From the cell containing the given text, extract its center point as (x, y) coordinate. 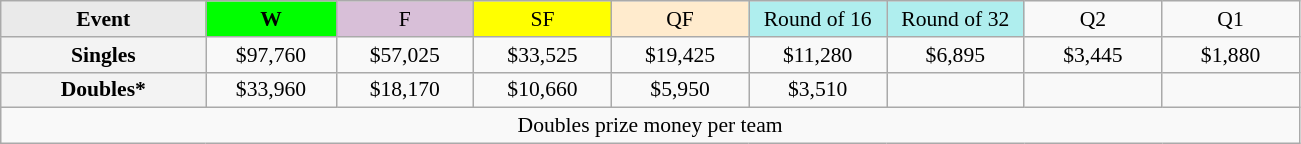
Round of 32 (955, 19)
$33,525 (543, 55)
$57,025 (405, 55)
F (405, 19)
Round of 16 (818, 19)
Doubles prize money per team (650, 126)
$5,950 (680, 90)
$3,510 (818, 90)
Q2 (1093, 19)
$33,960 (271, 90)
Doubles* (104, 90)
$3,445 (1093, 55)
Q1 (1231, 19)
Event (104, 19)
$18,170 (405, 90)
$1,880 (1231, 55)
SF (543, 19)
$10,660 (543, 90)
$97,760 (271, 55)
Singles (104, 55)
QF (680, 19)
$11,280 (818, 55)
W (271, 19)
$6,895 (955, 55)
$19,425 (680, 55)
